Pinpoint the cell where the given text exists, returning its [X, Y] midpoint coordinate. 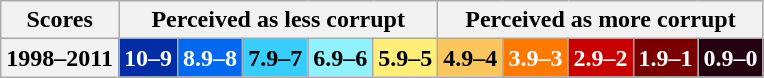
1.9–1 [666, 58]
7.9–7 [276, 58]
Scores [60, 20]
3.9–3 [536, 58]
1998–2011 [60, 58]
6.9–6 [340, 58]
Perceived as more corrupt [600, 20]
4.9–4 [470, 58]
0.9–0 [730, 58]
Perceived as less corrupt [278, 20]
5.9–5 [406, 58]
10–9 [148, 58]
2.9–2 [600, 58]
8.9–8 [210, 58]
